Determine the (x, y) coordinate at the center of the cell enclosing the given text.  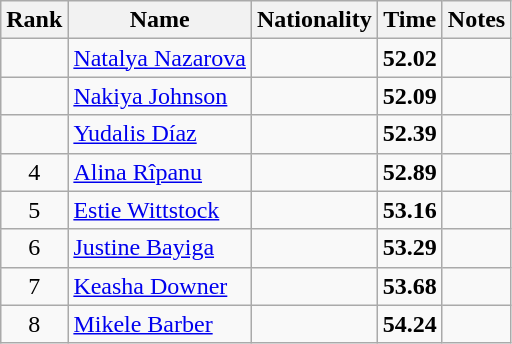
4 (34, 172)
Natalya Nazarova (160, 58)
Rank (34, 20)
5 (34, 210)
53.29 (410, 248)
52.02 (410, 58)
Estie Wittstock (160, 210)
52.09 (410, 96)
Notes (476, 20)
52.89 (410, 172)
Keasha Downer (160, 286)
Nakiya Johnson (160, 96)
Time (410, 20)
Justine Bayiga (160, 248)
Alina Rîpanu (160, 172)
54.24 (410, 324)
53.68 (410, 286)
7 (34, 286)
Mikele Barber (160, 324)
53.16 (410, 210)
Name (160, 20)
52.39 (410, 134)
6 (34, 248)
Nationality (314, 20)
Yudalis Díaz (160, 134)
8 (34, 324)
